Capture the cell that displays the provided text and extract its (x, y) central coordinate. 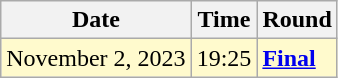
Time (224, 20)
Date (96, 20)
November 2, 2023 (96, 58)
Final (297, 58)
Round (297, 20)
19:25 (224, 58)
